From the cell containing the given text, extract its center point as [x, y] coordinate. 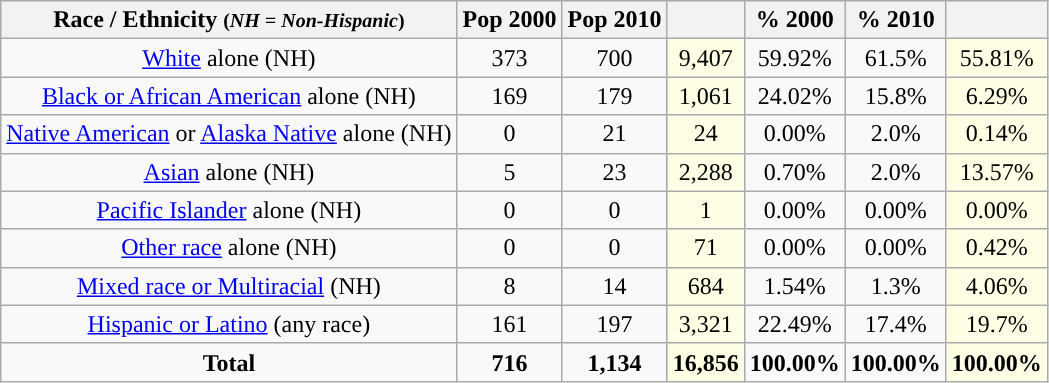
197 [614, 324]
White alone (NH) [229, 58]
61.5% [896, 58]
Asian alone (NH) [229, 172]
Native American or Alaska Native alone (NH) [229, 134]
2,288 [706, 172]
16,856 [706, 362]
161 [510, 324]
22.49% [794, 324]
14 [614, 286]
15.8% [896, 96]
1.3% [896, 286]
716 [510, 362]
1,061 [706, 96]
373 [510, 58]
Hispanic or Latino (any race) [229, 324]
24.02% [794, 96]
0.14% [996, 134]
700 [614, 58]
0.70% [794, 172]
19.7% [996, 324]
Pop 2000 [510, 20]
4.06% [996, 286]
Pop 2010 [614, 20]
24 [706, 134]
Mixed race or Multiracial (NH) [229, 286]
179 [614, 96]
Other race alone (NH) [229, 248]
21 [614, 134]
Total [229, 362]
684 [706, 286]
6.29% [996, 96]
8 [510, 286]
23 [614, 172]
71 [706, 248]
% 2000 [794, 20]
Race / Ethnicity (NH = Non-Hispanic) [229, 20]
9,407 [706, 58]
59.92% [794, 58]
13.57% [996, 172]
55.81% [996, 58]
17.4% [896, 324]
1,134 [614, 362]
% 2010 [896, 20]
Pacific Islander alone (NH) [229, 210]
Black or African American alone (NH) [229, 96]
1 [706, 210]
0.42% [996, 248]
5 [510, 172]
1.54% [794, 286]
3,321 [706, 324]
169 [510, 96]
